Detect which cell encompasses the target text, then output its (x, y) center coordinate. 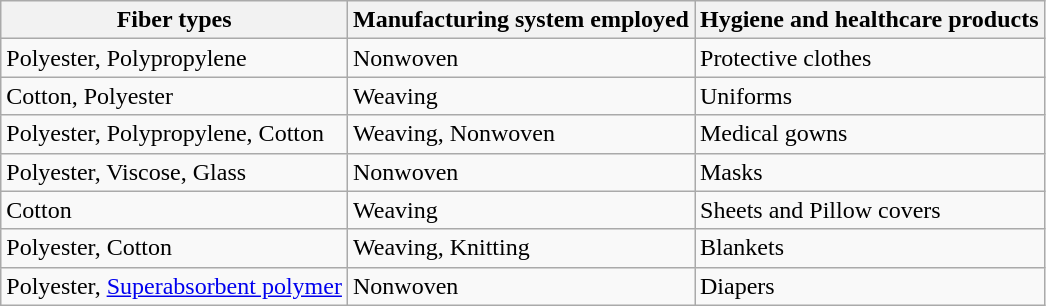
Polyester, Polypropylene, Cotton (174, 134)
Weaving, Nonwoven (520, 134)
Blankets (869, 248)
Hygiene and healthcare products (869, 20)
Diapers (869, 286)
Cotton, Polyester (174, 96)
Fiber types (174, 20)
Polyester, Superabsorbent polymer (174, 286)
Cotton (174, 210)
Polyester, Cotton (174, 248)
Protective clothes (869, 58)
Polyester, Polypropylene (174, 58)
Masks (869, 172)
Medical gowns (869, 134)
Weaving, Knitting (520, 248)
Polyester, Viscose, Glass (174, 172)
Manufacturing system employed (520, 20)
Uniforms (869, 96)
Sheets and Pillow covers (869, 210)
